For the text-containing cell, return its midpoint in [X, Y] coordinate format. 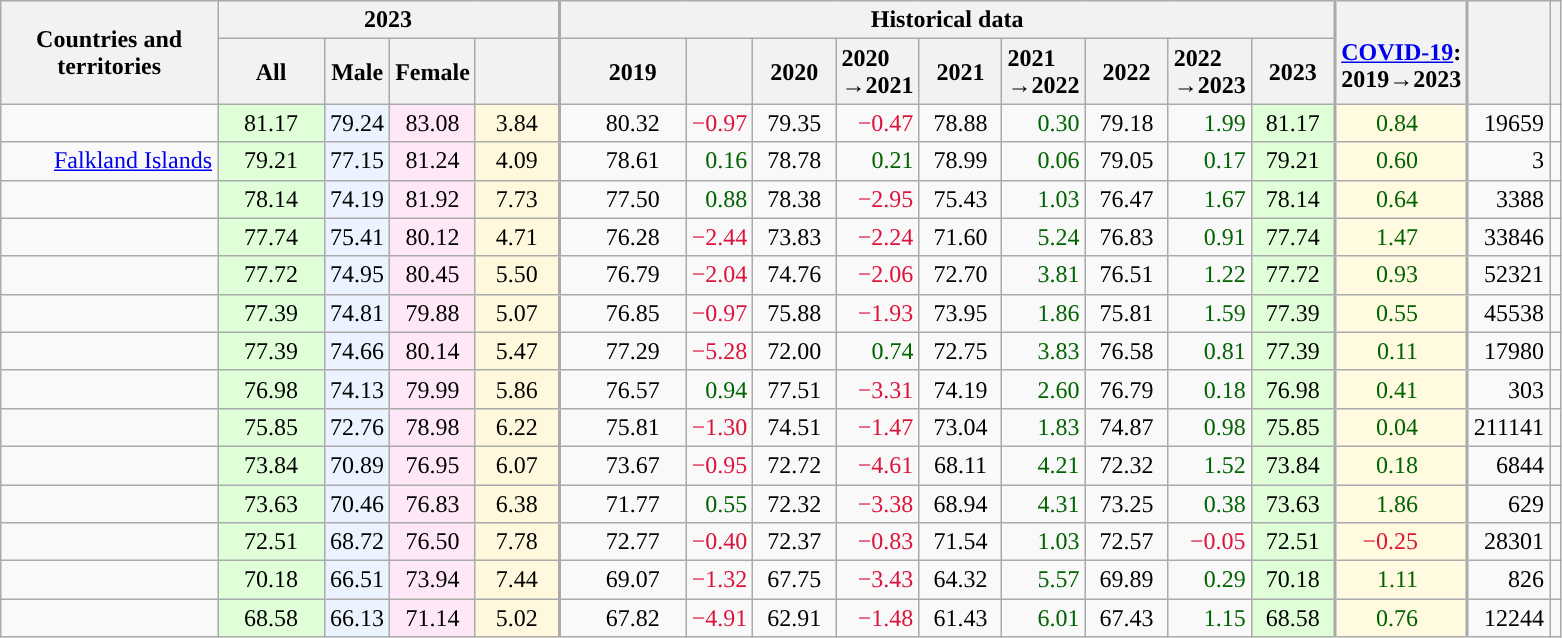
76.51 [1126, 275]
−0.40 [720, 542]
45538 [1509, 313]
73.67 [622, 465]
73.94 [433, 580]
76.47 [1126, 199]
68.72 [358, 542]
0.76 [1402, 618]
0.74 [878, 351]
62.91 [794, 618]
74.81 [358, 313]
74.95 [358, 275]
76.58 [1126, 351]
0.60 [1402, 161]
67.43 [1126, 618]
1.22 [1210, 275]
7.78 [517, 542]
All [272, 72]
1.47 [1402, 237]
72.70 [960, 275]
0.38 [1210, 503]
−1.47 [878, 427]
−2.44 [720, 237]
0.88 [720, 199]
3.84 [517, 123]
0.21 [878, 161]
4.21 [1044, 465]
2019 [622, 72]
74.51 [794, 427]
1.11 [1402, 580]
64.32 [960, 580]
0.41 [1402, 389]
80.12 [433, 237]
2022→2023 [1210, 72]
74.66 [358, 351]
7.44 [517, 580]
72.00 [794, 351]
3.81 [1044, 275]
Countries andterritories [110, 52]
79.05 [1126, 161]
19659 [1509, 123]
−0.47 [878, 123]
71.77 [622, 503]
0.30 [1044, 123]
4.31 [1044, 503]
0.17 [1210, 161]
−3.43 [878, 580]
78.98 [433, 427]
3388 [1509, 199]
0.06 [1044, 161]
80.45 [433, 275]
−2.04 [720, 275]
74.76 [794, 275]
72.77 [622, 542]
0.93 [1402, 275]
−2.24 [878, 237]
−4.91 [720, 618]
Historical data [947, 20]
−2.06 [878, 275]
71.60 [960, 237]
72.72 [794, 465]
Falkland Islands [110, 161]
74.87 [1126, 427]
73.95 [960, 313]
5.24 [1044, 237]
76.50 [433, 542]
77.29 [622, 351]
76.57 [622, 389]
33846 [1509, 237]
5.50 [517, 275]
66.51 [358, 580]
2021→2022 [1044, 72]
80.32 [622, 123]
3.83 [1044, 351]
72.76 [358, 427]
28301 [1509, 542]
17980 [1509, 351]
73.04 [960, 427]
69.07 [622, 580]
−5.28 [720, 351]
6.01 [1044, 618]
−1.93 [878, 313]
72.75 [960, 351]
2022 [1126, 72]
80.14 [433, 351]
5.47 [517, 351]
66.13 [358, 618]
76.85 [622, 313]
303 [1509, 389]
73.83 [794, 237]
2020 [794, 72]
52321 [1509, 275]
0.64 [1402, 199]
5.57 [1044, 580]
0.81 [1210, 351]
5.86 [517, 389]
−3.38 [878, 503]
70.46 [358, 503]
79.35 [794, 123]
78.61 [622, 161]
1.15 [1210, 618]
74.13 [358, 389]
1.99 [1210, 123]
5.07 [517, 313]
81.24 [433, 161]
4.71 [517, 237]
629 [1509, 503]
79.24 [358, 123]
77.51 [794, 389]
73.25 [1126, 503]
83.08 [433, 123]
77.50 [622, 199]
78.78 [794, 161]
69.89 [1126, 580]
77.15 [358, 161]
7.73 [517, 199]
76.95 [433, 465]
0.91 [1210, 237]
61.43 [960, 618]
2.60 [1044, 389]
75.88 [794, 313]
−1.32 [720, 580]
Male [358, 72]
−1.30 [720, 427]
81.92 [433, 199]
6.22 [517, 427]
75.41 [358, 237]
79.18 [1126, 123]
−0.05 [1210, 542]
211141 [1509, 427]
−4.61 [878, 465]
72.57 [1126, 542]
67.82 [622, 618]
COVID-19:2019→2023 [1402, 52]
−1.48 [878, 618]
Female [433, 72]
12244 [1509, 618]
0.16 [720, 161]
−0.95 [720, 465]
0.04 [1402, 427]
79.88 [433, 313]
76.28 [622, 237]
−0.83 [878, 542]
71.14 [433, 618]
0.84 [1402, 123]
72.37 [794, 542]
1.67 [1210, 199]
78.99 [960, 161]
0.29 [1210, 580]
68.94 [960, 503]
6.38 [517, 503]
67.75 [794, 580]
1.83 [1044, 427]
1.52 [1210, 465]
0.98 [1210, 427]
6.07 [517, 465]
0.11 [1402, 351]
68.11 [960, 465]
1.59 [1210, 313]
5.02 [517, 618]
75.43 [960, 199]
78.38 [794, 199]
−2.95 [878, 199]
2021 [960, 72]
70.89 [358, 465]
6844 [1509, 465]
−0.25 [1402, 542]
0.94 [720, 389]
78.88 [960, 123]
−3.31 [878, 389]
4.09 [517, 161]
71.54 [960, 542]
826 [1509, 580]
3 [1509, 161]
79.99 [433, 389]
2020→2021 [878, 72]
